Search for the cell housing the specified text and yield its [x, y] center coordinate. 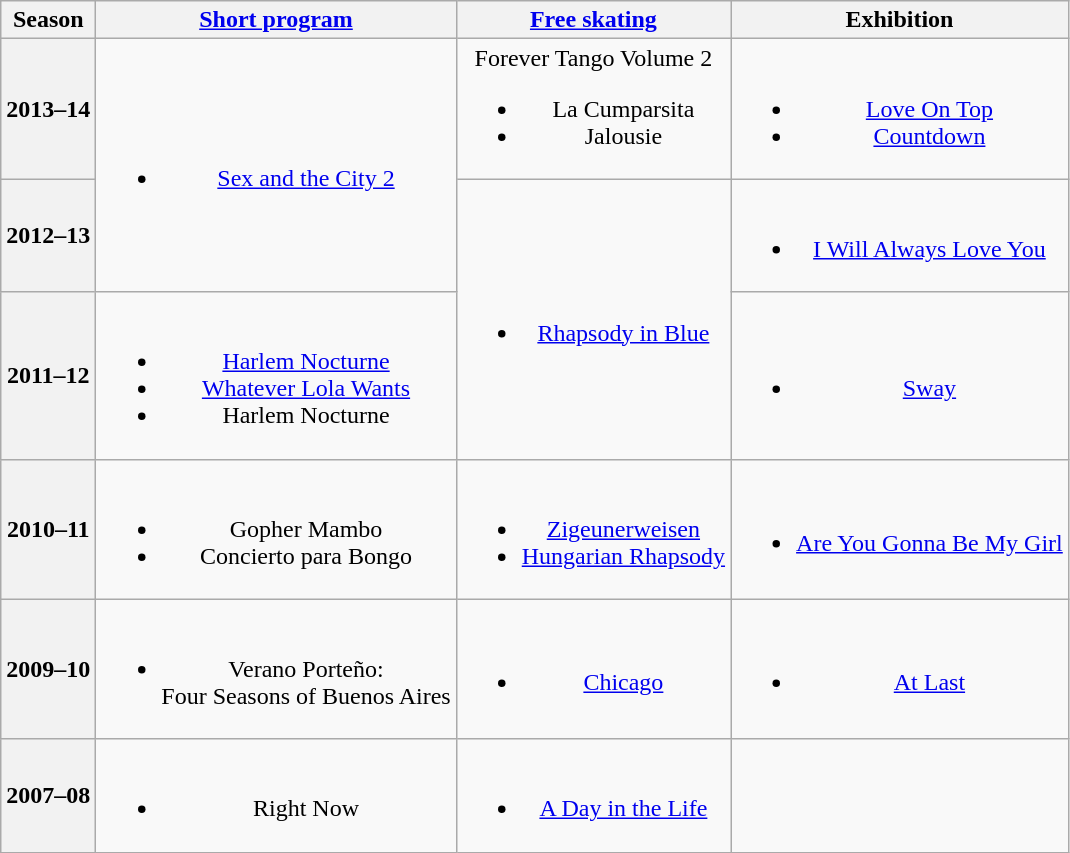
Exhibition [900, 20]
Sway [900, 376]
2013–14 [48, 109]
Gopher Mambo Concierto para Bongo [276, 529]
Harlem Nocturne Whatever Lola Wants Harlem Nocturne [276, 376]
2011–12 [48, 376]
2012–13 [48, 236]
Short program [276, 20]
Right Now [276, 796]
Free skating [593, 20]
At Last [900, 669]
2009–10 [48, 669]
Are You Gonna Be My Girl [900, 529]
Sex and the City 2 [276, 166]
Zigeunerweisen Hungarian Rhapsody [593, 529]
Verano Porteño: Four Seasons of Buenos Aires [276, 669]
I Will Always Love You [900, 236]
Season [48, 20]
A Day in the Life [593, 796]
Forever Tango Volume 2La Cumparsita Jalousie [593, 109]
2010–11 [48, 529]
2007–08 [48, 796]
Love On TopCountdown [900, 109]
Rhapsody in Blue [593, 319]
Chicago [593, 669]
